Locate the cell with the specified text and output its (X, Y) center coordinate. 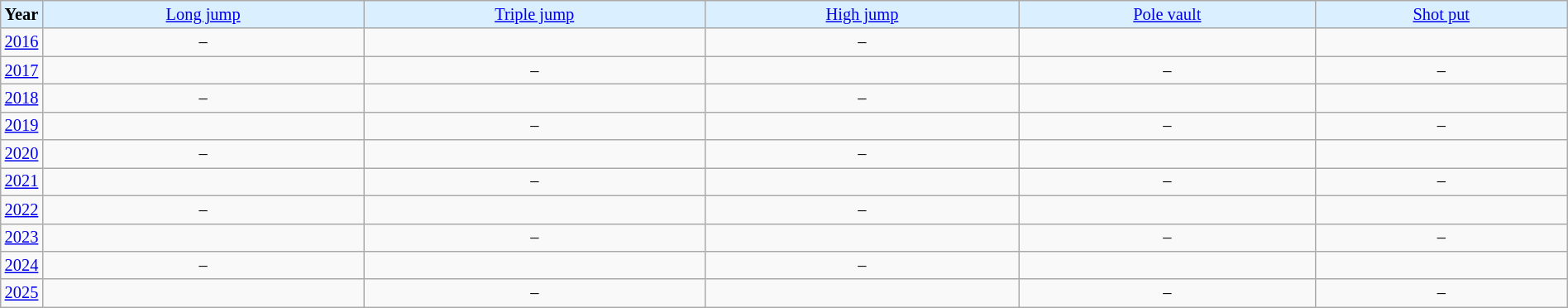
Year (22, 14)
2016 (22, 42)
Long jump (203, 14)
2025 (22, 293)
Triple jump (534, 14)
Pole vault (1167, 14)
High jump (862, 14)
2020 (22, 154)
2017 (22, 70)
2019 (22, 126)
2023 (22, 238)
2022 (22, 209)
2018 (22, 98)
2021 (22, 181)
2024 (22, 265)
Shot put (1441, 14)
